Return the (x, y) coordinate for the center point of the cell that contains the specified text.  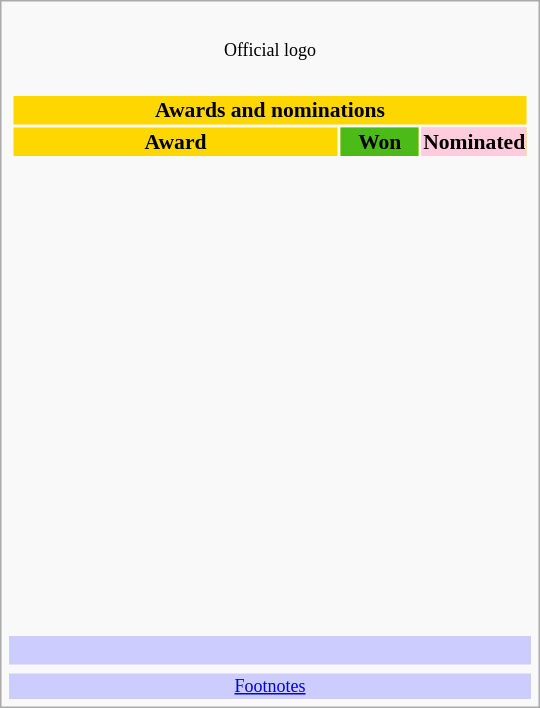
Nominated (474, 141)
Awards and nominations (270, 110)
Footnotes (270, 686)
Awards and nominations Award Won Nominated (270, 350)
Won (380, 141)
Official logo (270, 36)
Award (175, 141)
